Locate the cell with the specified text and output its [X, Y] center coordinate. 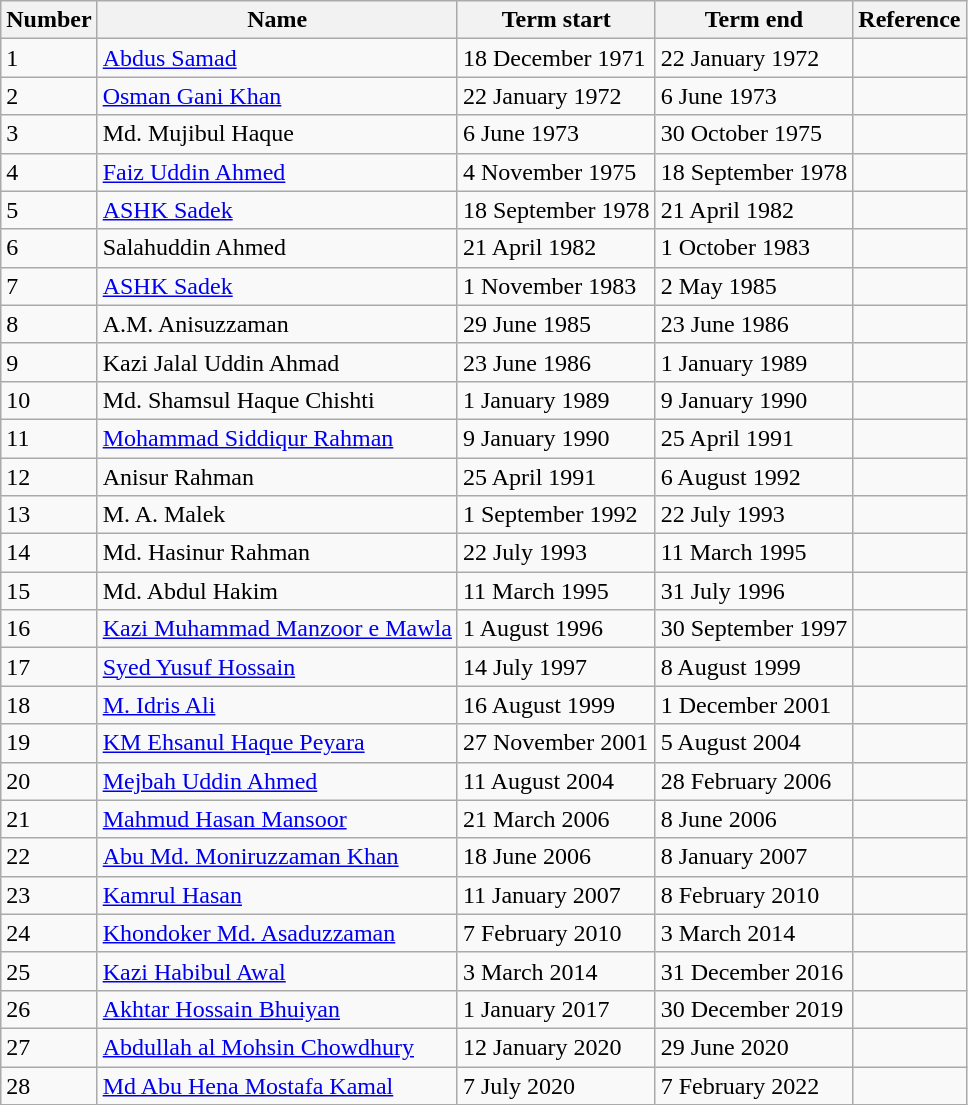
25 [49, 971]
18 June 2006 [556, 857]
4 November 1975 [556, 172]
Faiz Uddin Ahmed [277, 172]
Abdus Samad [277, 58]
1 November 1983 [556, 286]
30 October 1975 [754, 134]
26 [49, 1009]
15 [49, 591]
18 [49, 705]
1 September 1992 [556, 515]
24 [49, 933]
30 September 1997 [754, 629]
29 June 2020 [754, 1047]
18 December 1971 [556, 58]
Akhtar Hossain Bhuiyan [277, 1009]
8 August 1999 [754, 667]
5 August 2004 [754, 743]
14 July 1997 [556, 667]
12 [49, 477]
Mejbah Uddin Ahmed [277, 781]
M. Idris Ali [277, 705]
Kamrul Hasan [277, 895]
27 November 2001 [556, 743]
Kazi Muhammad Manzoor e Mawla [277, 629]
23 [49, 895]
Name [277, 20]
8 January 2007 [754, 857]
Md Abu Hena Mostafa Kamal [277, 1085]
Md. Hasinur Rahman [277, 553]
Reference [910, 20]
19 [49, 743]
11 January 2007 [556, 895]
14 [49, 553]
2 May 1985 [754, 286]
1 January 2017 [556, 1009]
13 [49, 515]
29 June 1985 [556, 324]
Number [49, 20]
Khondoker Md. Asaduzzaman [277, 933]
8 June 2006 [754, 819]
9 [49, 362]
6 [49, 248]
31 July 1996 [754, 591]
5 [49, 210]
20 [49, 781]
31 December 2016 [754, 971]
M. A. Malek [277, 515]
16 [49, 629]
21 March 2006 [556, 819]
28 [49, 1085]
Kazi Habibul Awal [277, 971]
2 [49, 96]
11 August 2004 [556, 781]
Md. Mujibul Haque [277, 134]
Mohammad Siddiqur Rahman [277, 438]
Abu Md. Moniruzzaman Khan [277, 857]
Syed Yusuf Hossain [277, 667]
12 January 2020 [556, 1047]
27 [49, 1047]
28 February 2006 [754, 781]
16 August 1999 [556, 705]
7 [49, 286]
Anisur Rahman [277, 477]
4 [49, 172]
A.M. Anisuzzaman [277, 324]
Kazi Jalal Uddin Ahmad [277, 362]
Term end [754, 20]
1 December 2001 [754, 705]
Salahuddin Ahmed [277, 248]
3 [49, 134]
Term start [556, 20]
1 August 1996 [556, 629]
Md. Shamsul Haque Chishti [277, 400]
8 [49, 324]
6 August 1992 [754, 477]
7 February 2010 [556, 933]
21 [49, 819]
1 October 1983 [754, 248]
Abdullah al Mohsin Chowdhury [277, 1047]
KM Ehsanul Haque Peyara [277, 743]
22 [49, 857]
30 December 2019 [754, 1009]
Osman Gani Khan [277, 96]
7 July 2020 [556, 1085]
10 [49, 400]
Md. Abdul Hakim [277, 591]
8 February 2010 [754, 895]
Mahmud Hasan Mansoor [277, 819]
7 February 2022 [754, 1085]
1 [49, 58]
17 [49, 667]
11 [49, 438]
